Scan for the cell matching the given text and deliver its (x, y) coordinate at center. 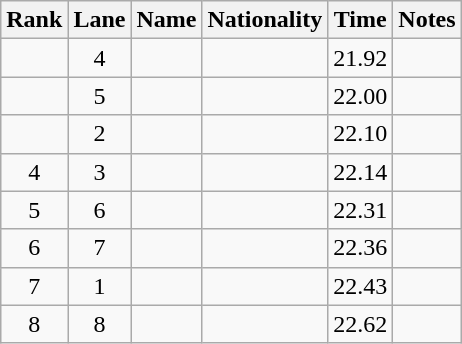
21.92 (360, 58)
Nationality (265, 20)
22.10 (360, 134)
22.43 (360, 286)
Rank (34, 20)
1 (100, 286)
22.00 (360, 96)
Notes (427, 20)
2 (100, 134)
22.14 (360, 172)
Lane (100, 20)
22.31 (360, 210)
22.36 (360, 248)
22.62 (360, 324)
3 (100, 172)
Time (360, 20)
Name (166, 20)
